Return [x, y] of the center of cell containing provided text 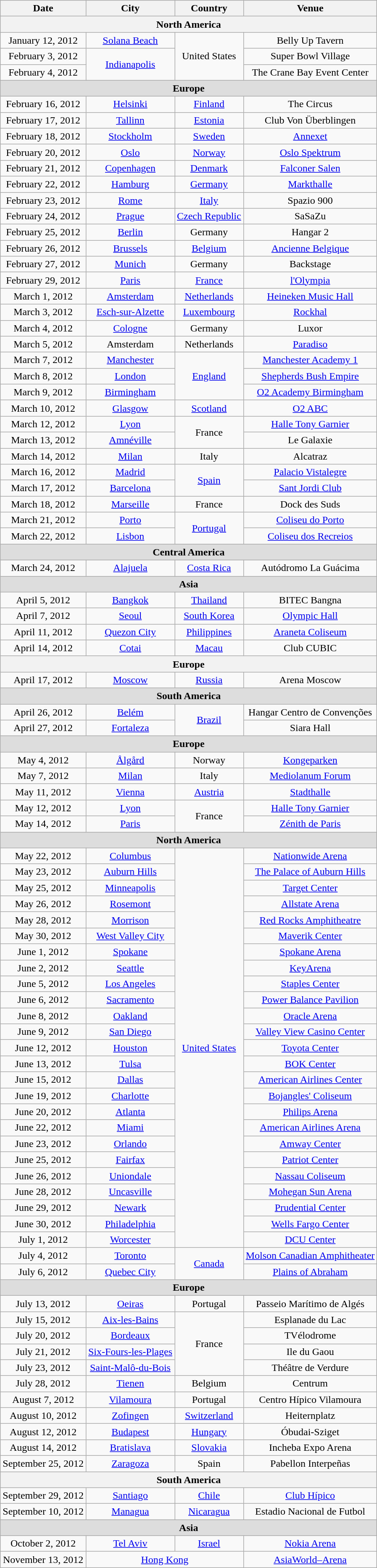
June 20, 2012 [43, 1112]
Mohegan Sun Arena [310, 1192]
Autódromo La Guácima [310, 568]
May 28, 2012 [43, 920]
April 17, 2012 [43, 680]
Spokane Arena [310, 952]
Amway Center [310, 1144]
March 3, 2012 [43, 312]
June 28, 2012 [43, 1192]
May 4, 2012 [43, 760]
February 3, 2012 [43, 56]
February 17, 2012 [43, 120]
Belly Up Tavern [310, 40]
Moscow [130, 680]
Rockhal [310, 312]
February 21, 2012 [43, 168]
West Valley City [130, 936]
Fortaleza [130, 728]
Centro Hípico Vilamoura [310, 1400]
The Circus [310, 104]
Minneapolis [130, 888]
Falconer Salen [310, 168]
Zaragoza [130, 1463]
Oeiras [130, 1304]
O2 Academy Birmingham [310, 392]
June 6, 2012 [43, 1000]
August 12, 2012 [43, 1431]
June 8, 2012 [43, 1016]
February 20, 2012 [43, 152]
Bratislava [130, 1447]
Red Rocks Amphitheatre [310, 920]
Newark [130, 1208]
Central America [189, 552]
March 24, 2012 [43, 568]
Oslo [130, 152]
London [130, 376]
Switzerland [209, 1415]
Stockholm [130, 136]
June 22, 2012 [43, 1128]
September 29, 2012 [43, 1496]
March 4, 2012 [43, 328]
Incheba Expo Arena [310, 1447]
April 7, 2012 [43, 616]
March 22, 2012 [43, 536]
May 11, 2012 [43, 792]
Venue [310, 8]
Araneta Coliseum [310, 632]
Zofingen [130, 1415]
Cotai [130, 648]
Nokia Arena [310, 1544]
Berlin [130, 232]
April 5, 2012 [43, 600]
Valley View Casino Center [310, 1032]
Olympic Hall [310, 616]
Brazil [209, 720]
Sant Jordi Club [310, 488]
Glasgow [130, 408]
Bangkok [130, 600]
May 25, 2012 [43, 888]
Miami [130, 1128]
Oakland [130, 1016]
Lisbon [130, 536]
Oslo Spektrum [310, 152]
March 12, 2012 [43, 424]
March 9, 2012 [43, 392]
Estonia [209, 120]
Coliseu do Porto [310, 520]
BITEC Bangna [310, 600]
April 27, 2012 [43, 728]
Ålgård [130, 760]
Hangar 2 [310, 232]
Luxembourg [209, 312]
May 26, 2012 [43, 904]
Dock des Suds [310, 504]
Barcelona [130, 488]
Solana Beach [130, 40]
Nationwide Arena [310, 856]
Stadthalle [310, 792]
Russia [209, 680]
Philadelphia [130, 1224]
Théâtre de Verdure [310, 1368]
March 5, 2012 [43, 344]
Slovakia [209, 1447]
Power Balance Pavilion [310, 1000]
May 14, 2012 [43, 824]
England [209, 376]
Sweden [209, 136]
May 23, 2012 [43, 872]
Santiago [130, 1496]
Maverik Center [310, 936]
Dallas [130, 1080]
March 8, 2012 [43, 376]
Centrum [310, 1384]
Plains of Abraham [310, 1272]
Arena Moscow [310, 680]
Finland [209, 104]
Markthalle [310, 184]
Wells Fargo Center [310, 1224]
Toronto [130, 1256]
Luxor [310, 328]
Canada [209, 1264]
July 15, 2012 [43, 1320]
Hangar Centro de Convenções [310, 712]
Vienna [130, 792]
Estadio Nacional de Futbol [310, 1512]
Palacio Vistalegre [310, 472]
July 4, 2012 [43, 1256]
March 1, 2012 [43, 296]
October 2, 2012 [43, 1544]
Marseille [130, 504]
March 7, 2012 [43, 360]
Staples Center [310, 984]
February 16, 2012 [43, 104]
Uncasville [130, 1192]
March 18, 2012 [43, 504]
Helsinki [130, 104]
March 13, 2012 [43, 440]
Sacramento [130, 1000]
Super Bowl Village [310, 56]
Date [43, 8]
Heiternplatz [310, 1415]
The Crane Bay Event Center [310, 72]
Óbudai-Sziget [310, 1431]
Alajuela [130, 568]
May 22, 2012 [43, 856]
March 16, 2012 [43, 472]
South Korea [209, 616]
Nassau Coliseum [310, 1176]
February 29, 2012 [43, 280]
Alcatraz [310, 456]
Czech Republic [209, 216]
February 22, 2012 [43, 184]
Rome [130, 200]
Birmingham [130, 392]
June 19, 2012 [43, 1096]
Hungary [209, 1431]
June 26, 2012 [43, 1176]
Toyota Center [310, 1048]
July 1, 2012 [43, 1240]
Seattle [130, 968]
Club CUBIC [310, 648]
June 25, 2012 [43, 1160]
American Airlines Center [310, 1080]
April 14, 2012 [43, 648]
May 7, 2012 [43, 776]
Bordeaux [130, 1336]
Worcester [130, 1240]
Macau [209, 648]
Manchester Academy 1 [310, 360]
Oracle Arena [310, 1016]
June 2, 2012 [43, 968]
Six-Fours-les-Plages [130, 1352]
Philips Arena [310, 1112]
January 12, 2012 [43, 40]
February 25, 2012 [43, 232]
The Palace of Auburn Hills [310, 872]
San Diego [130, 1032]
Orlando [130, 1144]
Columbus [130, 856]
Tallinn [130, 120]
June 1, 2012 [43, 952]
Spokane [130, 952]
Le Galaxie [310, 440]
O2 ABC [310, 408]
Ancienne Belgique [310, 248]
June 5, 2012 [43, 984]
Annexet [310, 136]
Manchester [130, 360]
AsiaWorld–Arena [310, 1560]
Aix-les-Bains [130, 1320]
Vilamoura [130, 1400]
Indianapolis [130, 64]
Budapest [130, 1431]
Tel Aviv [130, 1544]
Target Center [310, 888]
August 14, 2012 [43, 1447]
Molson Canadian Amphitheater [310, 1256]
May 30, 2012 [43, 936]
Costa Rica [209, 568]
August 7, 2012 [43, 1400]
Belém [130, 712]
Cologne [130, 328]
Munich [130, 264]
April 11, 2012 [43, 632]
Atlanta [130, 1112]
June 29, 2012 [43, 1208]
September 25, 2012 [43, 1463]
Houston [130, 1048]
Tulsa [130, 1064]
Spazio 900 [310, 200]
Seoul [130, 616]
February 26, 2012 [43, 248]
SaSaZu [310, 216]
Hamburg [130, 184]
June 9, 2012 [43, 1032]
Saint-Malô-du-Bois [130, 1368]
Coliseu dos Recreios [310, 536]
July 28, 2012 [43, 1384]
Allstate Arena [310, 904]
Uniondale [130, 1176]
Passeio Marítimo de Algés [310, 1304]
July 20, 2012 [43, 1336]
BOK Center [310, 1064]
July 23, 2012 [43, 1368]
Country [209, 8]
June 30, 2012 [43, 1224]
August 10, 2012 [43, 1415]
Backstage [310, 264]
Auburn Hills [130, 872]
July 21, 2012 [43, 1352]
Porto [130, 520]
Esch-sur-Alzette [130, 312]
Zénith de Paris [310, 824]
Patriot Center [310, 1160]
Club Hípico [310, 1496]
Amnéville [130, 440]
Chile [209, 1496]
Denmark [209, 168]
Paradiso [310, 344]
Kongeparken [310, 760]
Club Von Überblingen [310, 120]
l'Olympia [310, 280]
Tienen [130, 1384]
Rosemont [130, 904]
Philippines [209, 632]
Managua [130, 1512]
February 27, 2012 [43, 264]
April 26, 2012 [43, 712]
Pabellon Interpeñas [310, 1463]
June 13, 2012 [43, 1064]
July 13, 2012 [43, 1304]
July 6, 2012 [43, 1272]
Nicaragua [209, 1512]
March 14, 2012 [43, 456]
Scotland [209, 408]
City [130, 8]
Austria [209, 792]
Copenhagen [130, 168]
Mediolanum Forum [310, 776]
Prague [130, 216]
Siara Hall [310, 728]
June 23, 2012 [43, 1144]
Morrison [130, 920]
Thailand [209, 600]
Prudential Center [310, 1208]
February 4, 2012 [43, 72]
March 21, 2012 [43, 520]
September 10, 2012 [43, 1512]
June 12, 2012 [43, 1048]
TVélodrome [310, 1336]
June 15, 2012 [43, 1080]
Ile du Gaou [310, 1352]
Quezon City [130, 632]
March 17, 2012 [43, 488]
American Airlines Arena [310, 1128]
February 18, 2012 [43, 136]
Hong Kong [165, 1560]
Israel [209, 1544]
Charlotte [130, 1096]
Brussels [130, 248]
February 24, 2012 [43, 216]
Fairfax [130, 1160]
May 12, 2012 [43, 808]
Los Angeles [130, 984]
Esplanade du Lac [310, 1320]
Shepherds Bush Empire [310, 376]
KeyArena [310, 968]
November 13, 2012 [43, 1560]
Quebec City [130, 1272]
DCU Center [310, 1240]
February 23, 2012 [43, 200]
Madrid [130, 472]
Bojangles' Coliseum [310, 1096]
Heineken Music Hall [310, 296]
March 10, 2012 [43, 408]
